Find where the given text appears and provide that cell's center as [X, Y] coordinate. 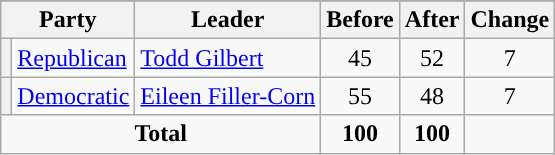
Change [510, 20]
After [432, 20]
52 [432, 58]
48 [432, 96]
Todd Gilbert [228, 58]
Total [161, 134]
45 [360, 58]
Leader [228, 20]
Republican [74, 58]
Before [360, 20]
Democratic [74, 96]
Eileen Filler-Corn [228, 96]
55 [360, 96]
Party [68, 20]
